For the text-containing cell, return its midpoint in [x, y] coordinate format. 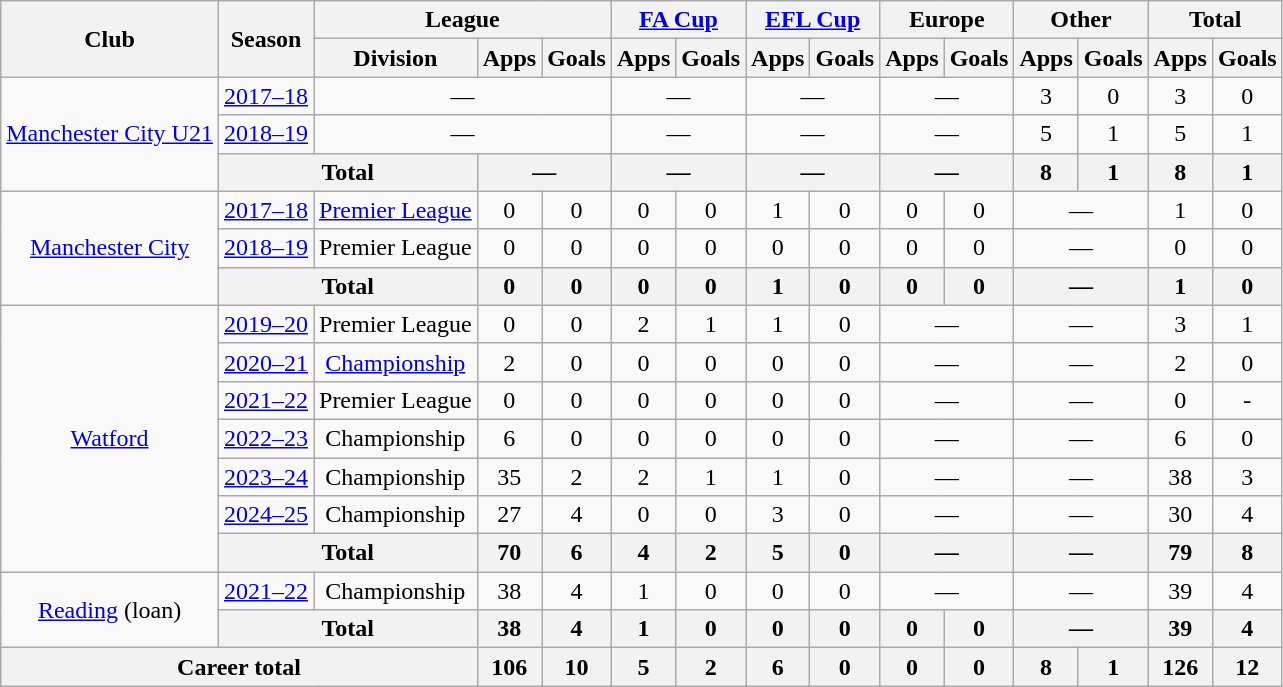
EFL Cup [813, 20]
10 [577, 667]
2022–23 [266, 438]
Manchester City U21 [110, 134]
2020–21 [266, 362]
Season [266, 39]
FA Cup [678, 20]
2019–20 [266, 324]
2023–24 [266, 477]
Watford [110, 438]
126 [1180, 667]
70 [509, 553]
106 [509, 667]
Europe [947, 20]
Club [110, 39]
27 [509, 515]
12 [1247, 667]
Other [1081, 20]
Manchester City [110, 248]
79 [1180, 553]
Division [396, 58]
League [463, 20]
30 [1180, 515]
Career total [239, 667]
2024–25 [266, 515]
Reading (loan) [110, 610]
- [1247, 400]
35 [509, 477]
